Detect which cell encompasses the target text, then output its [X, Y] center coordinate. 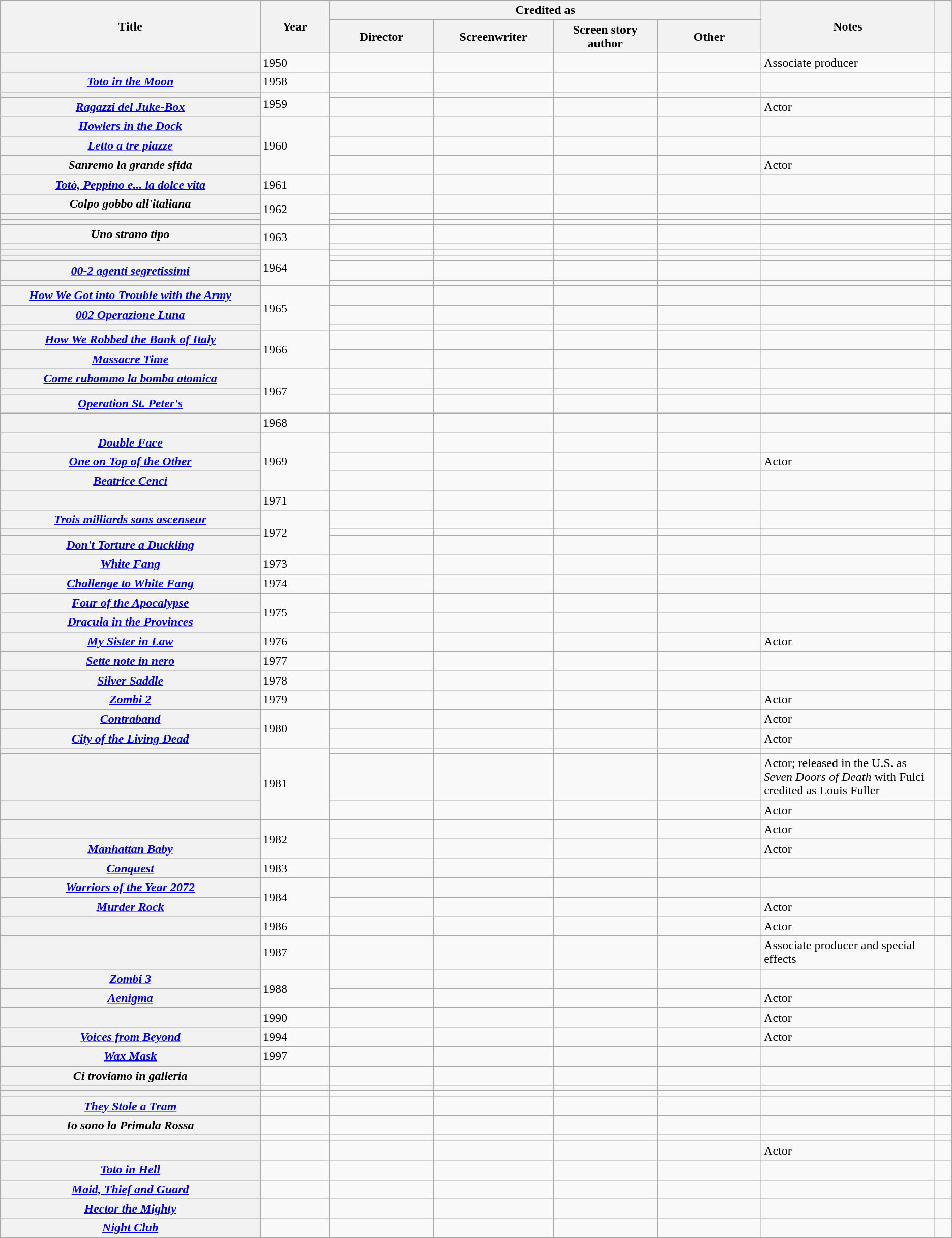
Credited as [545, 10]
Ragazzi del Juke-Box [130, 107]
Associate producer [848, 63]
1979 [295, 699]
Murder Rock [130, 907]
Maid, Thief and Guard [130, 1189]
1971 [295, 500]
Beatrice Cenci [130, 481]
Wax Mask [130, 1056]
Year [295, 26]
My Sister in Law [130, 641]
1978 [295, 680]
1960 [295, 145]
1950 [295, 63]
Four of the Apocalypse [130, 603]
Silver Saddle [130, 680]
Colpo gobbo all'italiana [130, 203]
1981 [295, 784]
Manhattan Baby [130, 849]
00-2 agenti segretissimi [130, 271]
1997 [295, 1056]
Letto a tre piazze [130, 145]
Sette note in nero [130, 661]
Trois milliards sans ascenseur [130, 520]
1958 [295, 82]
Contraband [130, 719]
1975 [295, 612]
1959 [295, 104]
Toto in the Moon [130, 82]
1973 [295, 564]
1972 [295, 532]
Sanremo la grande sfida [130, 165]
Howlers in the Dock [130, 126]
How We Robbed the Bank of Italy [130, 340]
Don't Torture a Duckling [130, 545]
1974 [295, 583]
Associate producer and special effects [848, 952]
1976 [295, 641]
1983 [295, 868]
Totò, Peppino e... la dolce vita [130, 184]
Voices from Beyond [130, 1037]
Screen story author [605, 37]
1987 [295, 952]
Night Club [130, 1228]
Io sono la Primula Rossa [130, 1126]
Director [381, 37]
Uno strano tipo [130, 234]
1990 [295, 1017]
1964 [295, 268]
1980 [295, 728]
Ci troviamo in galleria [130, 1076]
Zombi 2 [130, 699]
Title [130, 26]
Challenge to White Fang [130, 583]
Actor; released in the U.S. as Seven Doors of Death with Fulci credited as Louis Fuller [848, 777]
How We Got into Trouble with the Army [130, 296]
Toto in Hell [130, 1170]
Warriors of the Year 2072 [130, 888]
1988 [295, 988]
Come rubammo la bomba atomica [130, 378]
Double Face [130, 442]
1967 [295, 391]
1984 [295, 897]
1961 [295, 184]
1986 [295, 926]
Zombi 3 [130, 979]
1969 [295, 461]
Aenigma [130, 998]
1994 [295, 1037]
1977 [295, 661]
City of the Living Dead [130, 738]
1965 [295, 308]
Massacre Time [130, 359]
They Stole a Tram [130, 1106]
002 Operazione Luna [130, 315]
One on Top of the Other [130, 462]
Hector the Mighty [130, 1208]
1963 [295, 237]
1968 [295, 423]
White Fang [130, 564]
Conquest [130, 868]
Notes [848, 26]
1982 [295, 839]
Operation St. Peter's [130, 403]
Dracula in the Provinces [130, 622]
1962 [295, 209]
1966 [295, 349]
Other [709, 37]
Screenwriter [493, 37]
